Return the [X, Y] coordinate for the center point of the cell that contains the specified text.  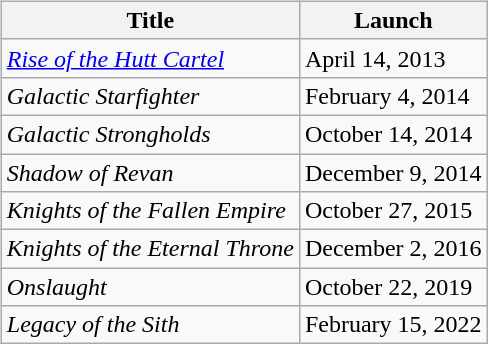
December 9, 2014 [393, 173]
Title [150, 20]
Knights of the Eternal Throne [150, 249]
April 14, 2013 [393, 58]
Launch [393, 20]
Knights of the Fallen Empire [150, 211]
Galactic Starfighter [150, 96]
October 14, 2014 [393, 134]
Galactic Strongholds [150, 134]
February 4, 2014 [393, 96]
Rise of the Hutt Cartel [150, 58]
Onslaught [150, 287]
October 27, 2015 [393, 211]
October 22, 2019 [393, 287]
February 15, 2022 [393, 325]
Legacy of the Sith [150, 325]
December 2, 2016 [393, 249]
Shadow of Revan [150, 173]
